Return (X, Y) of the center of cell containing provided text 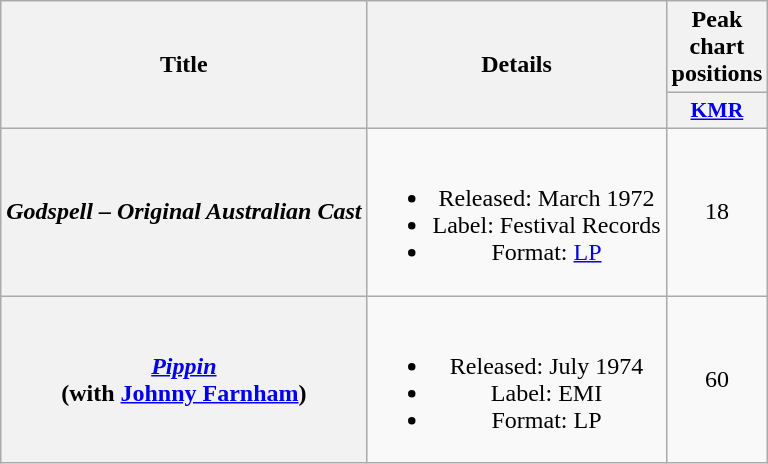
18 (717, 212)
Details (516, 65)
Peak chart positions (717, 47)
KMR (717, 111)
Released: July 1974Label: EMIFormat: LP (516, 380)
Godspell – Original Australian Cast (184, 212)
Released: March 1972Label: Festival RecordsFormat: LP (516, 212)
Title (184, 65)
Pippin (with Johnny Farnham) (184, 380)
60 (717, 380)
